For the text-containing cell, return its midpoint in [X, Y] coordinate format. 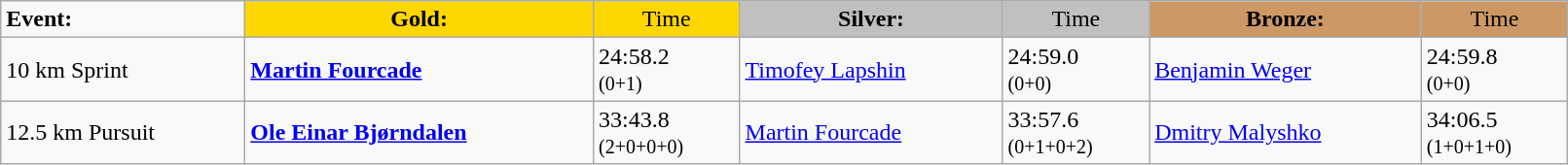
33:57.6(0+1+0+2) [1076, 132]
10 km Sprint [123, 70]
24:59.0(0+0) [1076, 70]
Event: [123, 19]
12.5 km Pursuit [123, 132]
Benjamin Weger [1286, 70]
Dmitry Malyshko [1286, 132]
Bronze: [1286, 19]
33:43.8(2+0+0+0) [666, 132]
34:06.5(1+0+1+0) [1495, 132]
Timofey Lapshin [871, 70]
24:59.8(0+0) [1495, 70]
Gold: [419, 19]
24:58.2(0+1) [666, 70]
Ole Einar Bjørndalen [419, 132]
Silver: [871, 19]
